For the text-containing cell, return its midpoint in (x, y) coordinate format. 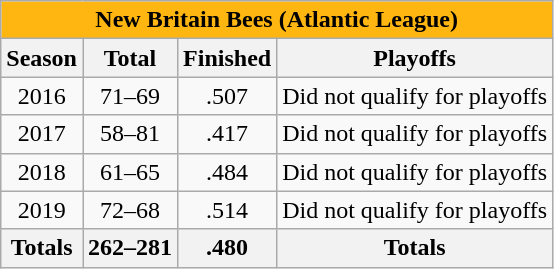
.514 (228, 210)
New Britain Bees (Atlantic League) (277, 20)
262–281 (130, 248)
72–68 (130, 210)
61–65 (130, 172)
.507 (228, 96)
.484 (228, 172)
2017 (42, 134)
Finished (228, 58)
Season (42, 58)
.480 (228, 248)
2018 (42, 172)
2016 (42, 96)
58–81 (130, 134)
.417 (228, 134)
Total (130, 58)
71–69 (130, 96)
Playoffs (415, 58)
2019 (42, 210)
